Scan for the cell matching the given text and deliver its (x, y) coordinate at center. 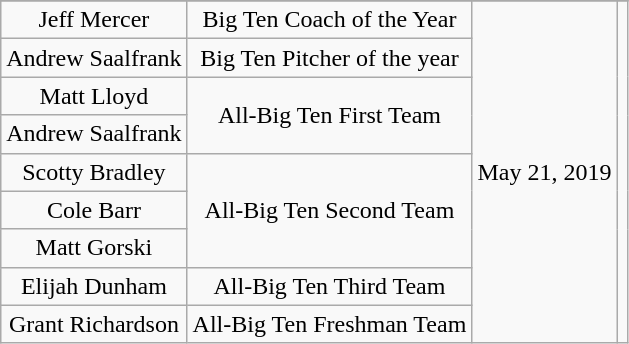
Big Ten Pitcher of the year (330, 58)
Cole Barr (94, 210)
Scotty Bradley (94, 172)
Grant Richardson (94, 324)
Elijah Dunham (94, 286)
Matt Lloyd (94, 96)
Big Ten Coach of the Year (330, 20)
All-Big Ten Second Team (330, 210)
May 21, 2019 (544, 172)
All-Big Ten Freshman Team (330, 324)
Matt Gorski (94, 248)
Jeff Mercer (94, 20)
All-Big Ten First Team (330, 115)
All-Big Ten Third Team (330, 286)
